Return the (X, Y) coordinate for the center point of the cell that contains the specified text.  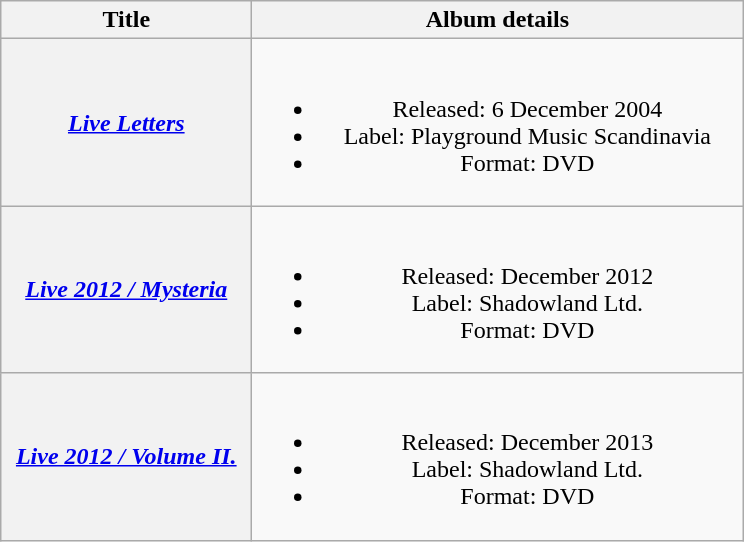
Live 2012 / Volume II. (126, 456)
Album details (498, 20)
Released: December 2012Label: Shadowland Ltd.Format: DVD (498, 290)
Released: 6 December 2004Label: Playground Music ScandinaviaFormat: DVD (498, 122)
Title (126, 20)
Live Letters (126, 122)
Released: December 2013Label: Shadowland Ltd.Format: DVD (498, 456)
Live 2012 / Mysteria (126, 290)
